Find where the given text appears and provide that cell's center as (X, Y) coordinate. 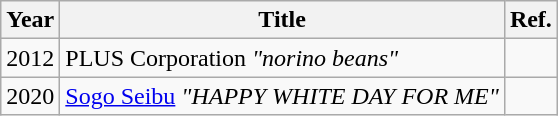
Title (282, 20)
PLUS Corporation "norino beans" (282, 58)
Ref. (530, 20)
Year (30, 20)
Sogo Seibu "HAPPY WHITE DAY FOR ME" (282, 96)
2020 (30, 96)
2012 (30, 58)
